Find where the given text appears and provide that cell's center as (X, Y) coordinate. 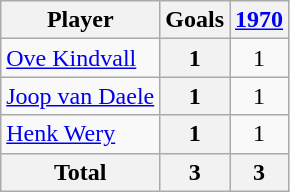
Joop van Daele (80, 96)
Total (80, 172)
Henk Wery (80, 134)
Goals (195, 20)
1970 (260, 20)
Ove Kindvall (80, 58)
Player (80, 20)
